Find where the given text appears and provide that cell's center as (X, Y) coordinate. 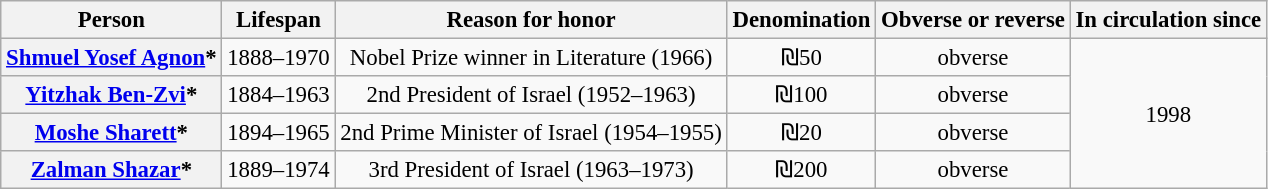
1884–1963 (278, 95)
Person (112, 20)
1998 (1168, 114)
Moshe Sharett* (112, 133)
Obverse or reverse (973, 20)
₪50 (802, 58)
1894–1965 (278, 133)
2nd President of Israel (1952–1963) (531, 95)
Zalman Shazar* (112, 170)
Reason for honor (531, 20)
Shmuel Yosef Agnon* (112, 58)
2nd Prime Minister of Israel (1954–1955) (531, 133)
Lifespan (278, 20)
Denomination (802, 20)
₪200 (802, 170)
Nobel Prize winner in Literature (1966) (531, 58)
1889–1974 (278, 170)
₪100 (802, 95)
Yitzhak Ben-Zvi* (112, 95)
3rd President of Israel (1963–1973) (531, 170)
1888–1970 (278, 58)
In circulation since (1168, 20)
₪20 (802, 133)
